Search for the cell housing the specified text and yield its [x, y] center coordinate. 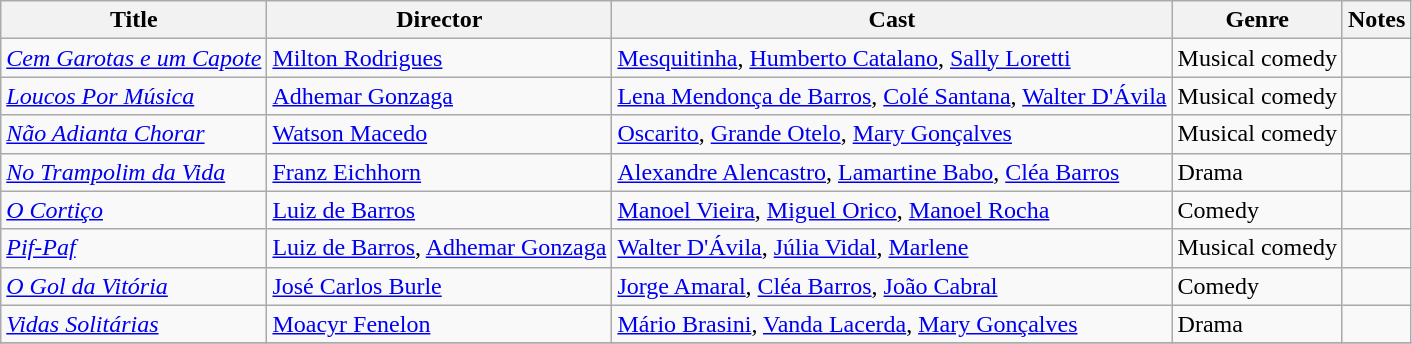
No Trampolim da Vida [134, 172]
Title [134, 20]
Milton Rodrigues [440, 58]
Lena Mendonça de Barros, Colé Santana, Walter D'Ávila [892, 96]
Oscarito, Grande Otelo, Mary Gonçalves [892, 134]
Watson Macedo [440, 134]
Pif-Paf [134, 248]
Luiz de Barros, Adhemar Gonzaga [440, 248]
Adhemar Gonzaga [440, 96]
Walter D'Ávila, Júlia Vidal, Marlene [892, 248]
Jorge Amaral, Cléa Barros, João Cabral [892, 286]
Alexandre Alencastro, Lamartine Babo, Cléa Barros [892, 172]
Não Adianta Chorar [134, 134]
Moacyr Fenelon [440, 324]
Notes [1376, 20]
Franz Eichhorn [440, 172]
Cast [892, 20]
O Gol da Vitória [134, 286]
Genre [1257, 20]
Director [440, 20]
Luiz de Barros [440, 210]
Cem Garotas e um Capote [134, 58]
José Carlos Burle [440, 286]
Loucos Por Música [134, 96]
O Cortiço [134, 210]
Mesquitinha, Humberto Catalano, Sally Loretti [892, 58]
Manoel Vieira, Miguel Orico, Manoel Rocha [892, 210]
Vidas Solitárias [134, 324]
Mário Brasini, Vanda Lacerda, Mary Gonçalves [892, 324]
